Identify which cell holds the provided text, then report its [X, Y] central coordinate. 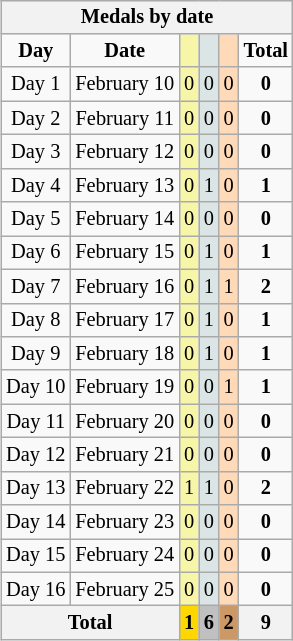
Day 6 [36, 253]
Day 7 [36, 286]
February 16 [124, 286]
February 10 [124, 84]
9 [266, 623]
Day 8 [36, 320]
Day 2 [36, 118]
February 18 [124, 354]
Day 4 [36, 185]
Day 10 [36, 387]
Day 11 [36, 421]
February 20 [124, 421]
Day 13 [36, 488]
6 [209, 623]
Day 3 [36, 152]
Day 5 [36, 219]
February 15 [124, 253]
February 11 [124, 118]
February 12 [124, 152]
February 21 [124, 455]
Day [36, 51]
February 14 [124, 219]
Day 1 [36, 84]
February 17 [124, 320]
February 19 [124, 387]
February 13 [124, 185]
Day 15 [36, 556]
Day 16 [36, 589]
February 25 [124, 589]
February 22 [124, 488]
Date [124, 51]
Day 14 [36, 522]
Day 9 [36, 354]
February 24 [124, 556]
Medals by date [147, 17]
Day 12 [36, 455]
February 23 [124, 522]
